Return the (X, Y) coordinate for the center point of the cell that contains the specified text.  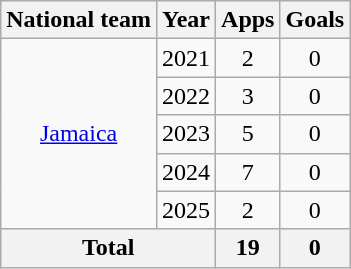
National team (79, 20)
Jamaica (79, 134)
3 (248, 96)
7 (248, 172)
19 (248, 248)
Goals (315, 20)
Total (108, 248)
2023 (186, 134)
Year (186, 20)
2022 (186, 96)
Apps (248, 20)
5 (248, 134)
2021 (186, 58)
2024 (186, 172)
2025 (186, 210)
